Provide the (X, Y) coordinate of the cell's center where the given text is located.  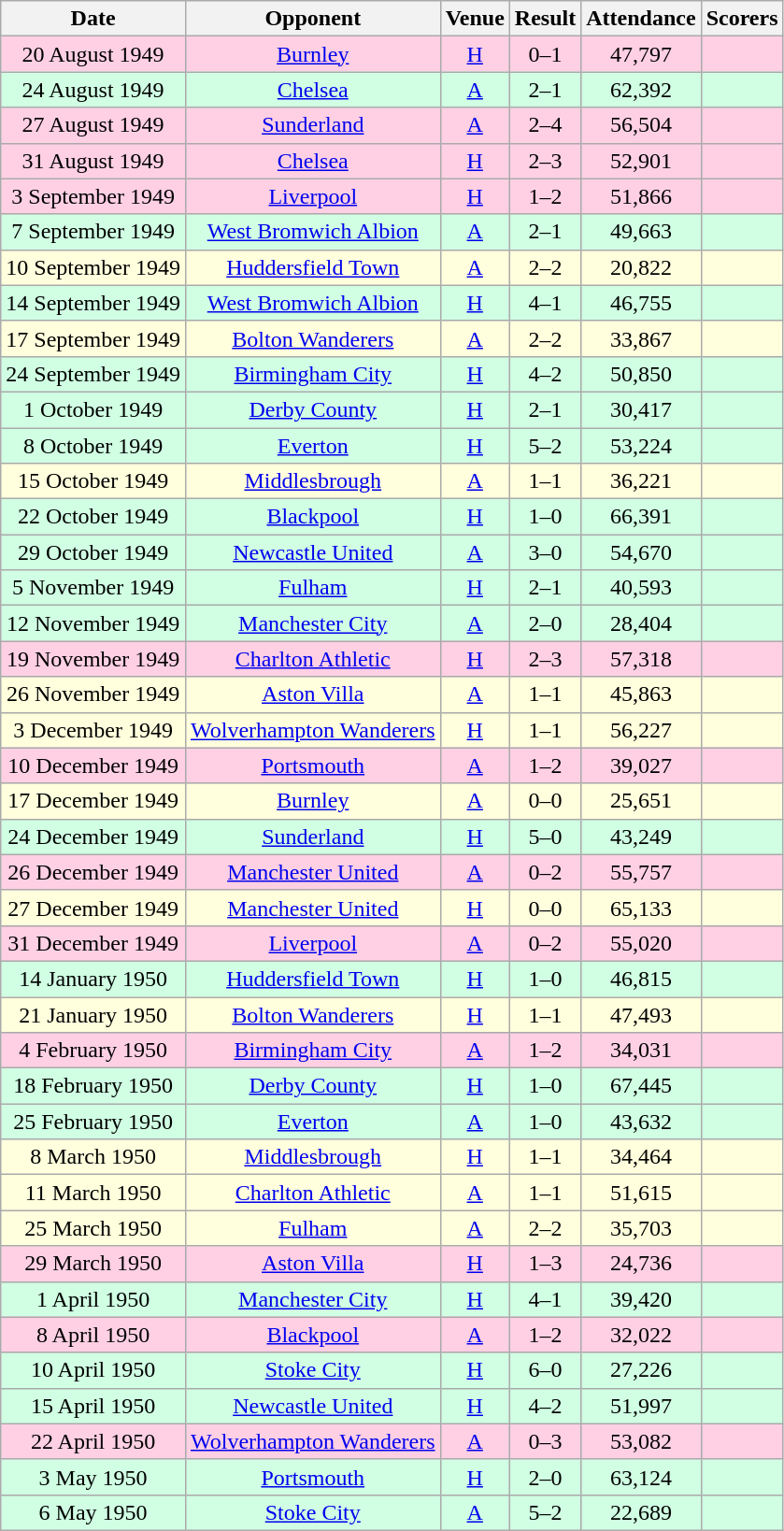
46,815 (641, 979)
0–3 (545, 1441)
5 November 1949 (93, 588)
0–1 (545, 54)
55,757 (641, 872)
10 September 1949 (93, 267)
24,736 (641, 1264)
43,249 (641, 837)
36,221 (641, 481)
24 September 1949 (93, 374)
29 March 1950 (93, 1264)
1–3 (545, 1264)
39,420 (641, 1299)
25 March 1950 (93, 1228)
Attendance (641, 19)
17 December 1949 (93, 801)
49,663 (641, 232)
67,445 (641, 1086)
3 December 1949 (93, 730)
8 October 1949 (93, 446)
35,703 (641, 1228)
8 April 1950 (93, 1335)
39,027 (641, 765)
4 February 1950 (93, 1051)
20 August 1949 (93, 54)
52,901 (641, 161)
Scorers (742, 19)
8 March 1950 (93, 1157)
6 May 1950 (93, 1512)
Date (93, 19)
55,020 (641, 943)
54,670 (641, 552)
47,493 (641, 1014)
Result (545, 19)
22 April 1950 (93, 1441)
34,464 (641, 1157)
26 November 1949 (93, 694)
63,124 (641, 1477)
Opponent (312, 19)
32,022 (641, 1335)
46,755 (641, 303)
27 August 1949 (93, 125)
15 April 1950 (93, 1406)
62,392 (641, 90)
3–0 (545, 552)
53,082 (641, 1441)
20,822 (641, 267)
31 August 1949 (93, 161)
56,227 (641, 730)
Venue (475, 19)
6–0 (545, 1370)
3 September 1949 (93, 196)
15 October 1949 (93, 481)
65,133 (641, 908)
51,615 (641, 1193)
10 April 1950 (93, 1370)
25 February 1950 (93, 1122)
56,504 (641, 125)
45,863 (641, 694)
30,417 (641, 409)
27,226 (641, 1370)
34,031 (641, 1051)
25,651 (641, 801)
43,632 (641, 1122)
2–4 (545, 125)
29 October 1949 (93, 552)
1 October 1949 (93, 409)
33,867 (641, 338)
28,404 (641, 623)
18 February 1950 (93, 1086)
51,997 (641, 1406)
27 December 1949 (93, 908)
12 November 1949 (93, 623)
31 December 1949 (93, 943)
26 December 1949 (93, 872)
1 April 1950 (93, 1299)
40,593 (641, 588)
14 September 1949 (93, 303)
22,689 (641, 1512)
22 October 1949 (93, 517)
3 May 1950 (93, 1477)
24 December 1949 (93, 837)
19 November 1949 (93, 659)
57,318 (641, 659)
11 March 1950 (93, 1193)
5–0 (545, 837)
10 December 1949 (93, 765)
24 August 1949 (93, 90)
7 September 1949 (93, 232)
14 January 1950 (93, 979)
21 January 1950 (93, 1014)
51,866 (641, 196)
53,224 (641, 446)
50,850 (641, 374)
47,797 (641, 54)
66,391 (641, 517)
17 September 1949 (93, 338)
